Identify which cell holds the provided text, then report its (x, y) central coordinate. 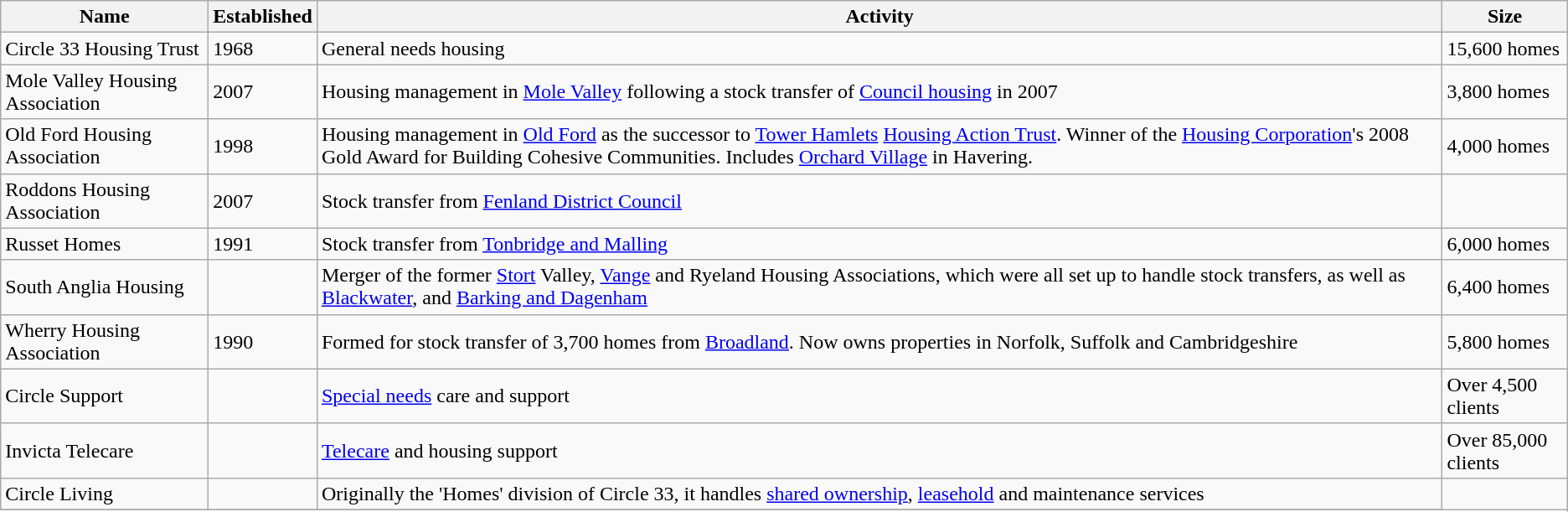
3,800 homes (1504, 92)
Old Ford Housing Association (105, 146)
6,000 homes (1504, 244)
Circle 33 Housing Trust (105, 49)
Circle Living (105, 494)
Stock transfer from Tonbridge and Malling (879, 244)
Mole Valley Housing Association (105, 92)
4,000 homes (1504, 146)
Size (1504, 17)
Name (105, 17)
Special needs care and support (879, 396)
Formed for stock transfer of 3,700 homes from Broadland. Now owns properties in Norfolk, Suffolk and Cambridgeshire (879, 342)
5,800 homes (1504, 342)
Russet Homes (105, 244)
Wherry Housing Association (105, 342)
6,400 homes (1504, 287)
15,600 homes (1504, 49)
Activity (879, 17)
General needs housing (879, 49)
Over 4,500 clients (1504, 396)
Housing management in Mole Valley following a stock transfer of Council housing in 2007 (879, 92)
Established (263, 17)
Stock transfer from Fenland District Council (879, 201)
1991 (263, 244)
Telecare and housing support (879, 451)
Circle Support (105, 396)
Originally the 'Homes' division of Circle 33, it handles shared ownership, leasehold and maintenance services (879, 494)
Over 85,000 clients (1504, 451)
South Anglia Housing (105, 287)
1990 (263, 342)
Roddons Housing Association (105, 201)
1998 (263, 146)
1968 (263, 49)
Invicta Telecare (105, 451)
